Return the [X, Y] coordinate for the center point of the cell that contains the specified text.  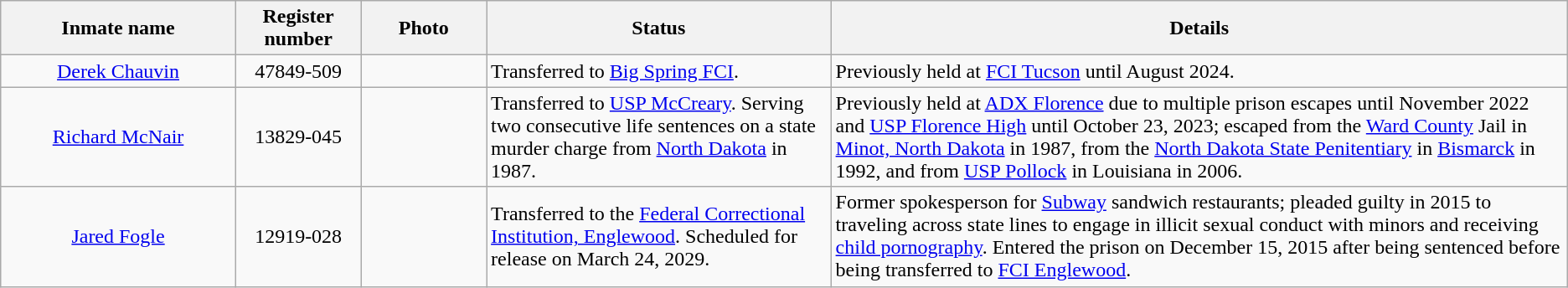
Details [1199, 28]
Register number [298, 28]
Status [658, 28]
Previously held at FCI Tucson until August 2024. [1199, 71]
Photo [424, 28]
Derek Chauvin [119, 71]
Transferred to the Federal Correctional Institution, Englewood. Scheduled for release on March 24, 2029. [658, 236]
47849-509 [298, 71]
Transferred to USP McCreary. Serving two consecutive life sentences on a state murder charge from North Dakota in 1987. [658, 137]
Transferred to Big Spring FCI. [658, 71]
Richard McNair [119, 137]
Jared Fogle [119, 236]
12919-028 [298, 236]
Inmate name [119, 28]
13829-045 [298, 137]
